Return the (X, Y) coordinate for the center point of the cell that contains the specified text.  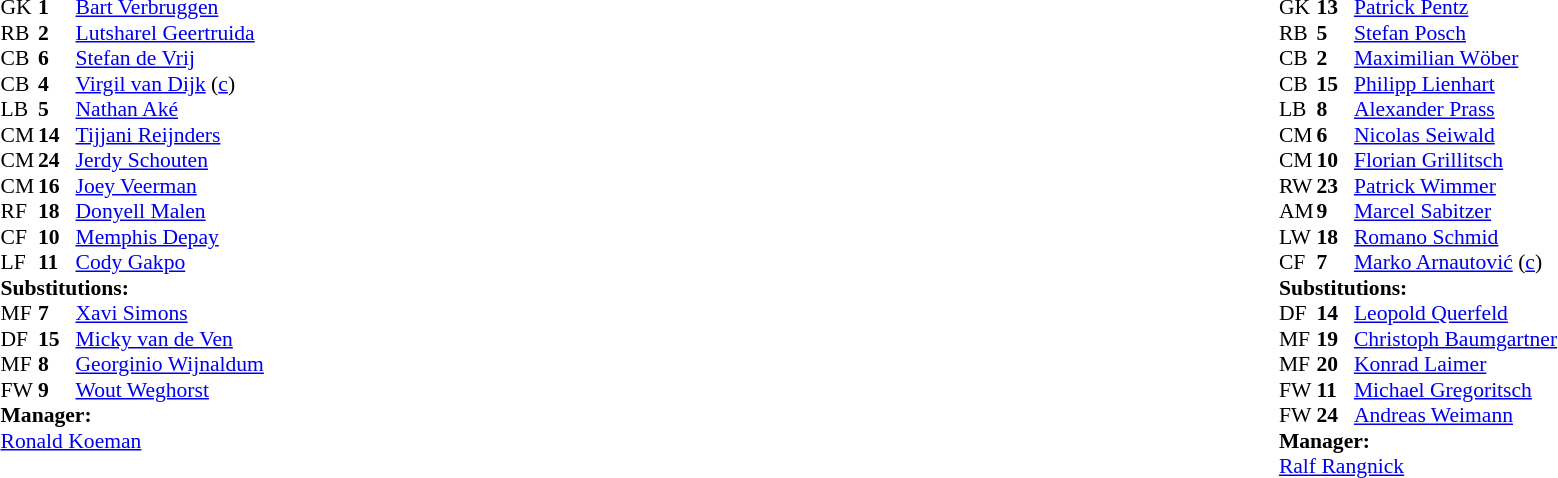
Lutsharel Geertruida (170, 33)
RW (1298, 186)
Stefan de Vrij (170, 59)
20 (1335, 365)
Nathan Aké (170, 109)
Konrad Laimer (1456, 365)
Micky van de Ven (170, 339)
Nicolas Seiwald (1456, 135)
Virgil van Dijk (c) (170, 84)
4 (57, 84)
Joey Veerman (170, 186)
LW (1298, 237)
Marko Arnautović (c) (1456, 263)
Andreas Weimann (1456, 415)
Cody Gakpo (170, 263)
LF (19, 263)
Patrick Wimmer (1456, 186)
Georginio Wijnaldum (170, 365)
Maximilian Wöber (1456, 59)
Michael Gregoritsch (1456, 390)
Stefan Posch (1456, 33)
19 (1335, 339)
Christoph Baumgartner (1456, 339)
Ronald Koeman (132, 441)
Romano Schmid (1456, 237)
Tijjani Reijnders (170, 135)
Florian Grillitsch (1456, 161)
Donyell Malen (170, 211)
Alexander Prass (1456, 109)
Philipp Lienhart (1456, 84)
Xavi Simons (170, 313)
23 (1335, 186)
Leopold Querfeld (1456, 313)
Wout Weghorst (170, 390)
Memphis Depay (170, 237)
AM (1298, 211)
Marcel Sabitzer (1456, 211)
16 (57, 186)
RF (19, 211)
Jerdy Schouten (170, 161)
